Identify which cell holds the provided text, then report its [x, y] central coordinate. 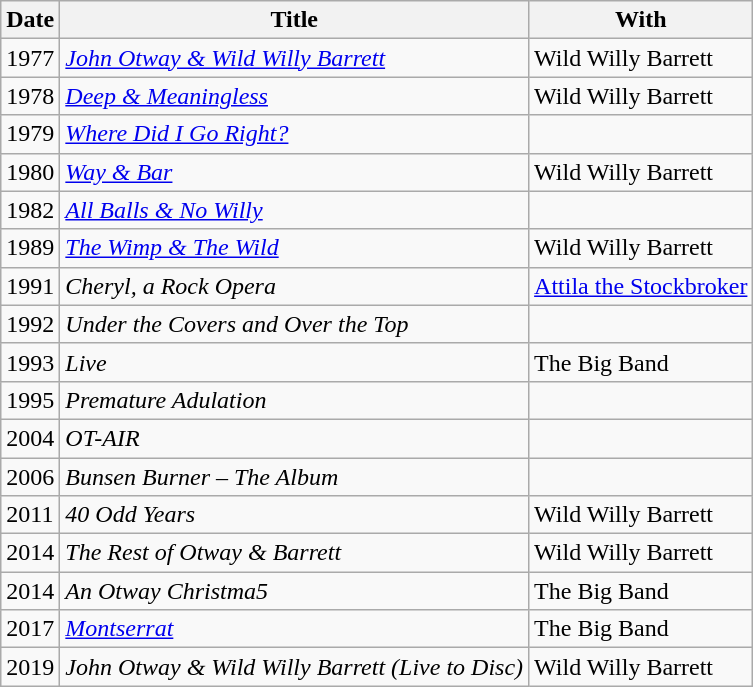
1993 [30, 362]
An Otway Christma5 [294, 591]
1979 [30, 134]
The Rest of Otway & Barrett [294, 553]
2017 [30, 629]
Under the Covers and Over the Top [294, 324]
Live [294, 362]
1980 [30, 172]
Date [30, 20]
40 Odd Years [294, 515]
John Otway & Wild Willy Barrett (Live to Disc) [294, 667]
1992 [30, 324]
2006 [30, 477]
Cheryl, a Rock Opera [294, 286]
Bunsen Burner – The Album [294, 477]
The Wimp & The Wild [294, 248]
1978 [30, 96]
1989 [30, 248]
2004 [30, 438]
John Otway & Wild Willy Barrett [294, 58]
2011 [30, 515]
Title [294, 20]
1977 [30, 58]
Way & Bar [294, 172]
Montserrat [294, 629]
Attila the Stockbroker [641, 286]
With [641, 20]
Where Did I Go Right? [294, 134]
1991 [30, 286]
All Balls & No Willy [294, 210]
2019 [30, 667]
Premature Adulation [294, 400]
1995 [30, 400]
OT-AIR [294, 438]
Deep & Meaningless [294, 96]
1982 [30, 210]
